Pinpoint the cell where the given text exists, returning its [X, Y] midpoint coordinate. 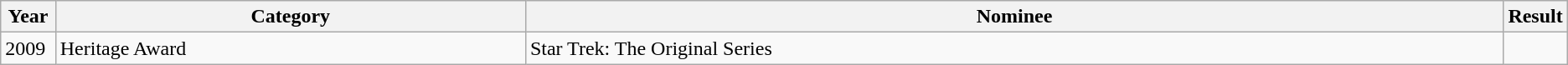
Nominee [1014, 17]
2009 [28, 48]
Heritage Award [290, 48]
Star Trek: The Original Series [1014, 48]
Category [290, 17]
Year [28, 17]
Result [1535, 17]
